Return [x, y] of the center of cell containing provided text 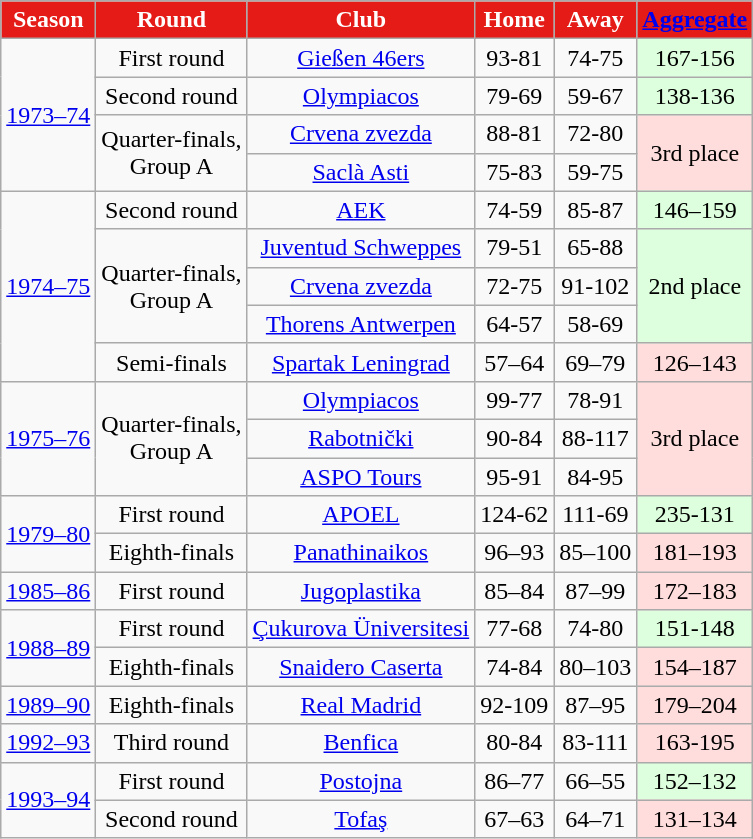
1988–89 [48, 648]
65-88 [596, 248]
ASPO Tours [361, 477]
181–193 [695, 553]
146–159 [695, 210]
Season [48, 20]
66–55 [596, 781]
Club [361, 20]
Çukurova Üniversitesi [361, 629]
58-69 [596, 324]
167-156 [695, 58]
Home [514, 20]
87–99 [596, 591]
131–134 [695, 819]
85–100 [596, 553]
Aggregate [695, 20]
1973–74 [48, 115]
1993–94 [48, 800]
APOEL [361, 515]
Postojna [361, 781]
88-81 [514, 134]
152–132 [695, 781]
2nd place [695, 286]
172–183 [695, 591]
74-75 [596, 58]
138-136 [695, 96]
72-75 [514, 286]
69–79 [596, 362]
93-81 [514, 58]
179–204 [695, 705]
126–143 [695, 362]
Benfica [361, 743]
85–84 [514, 591]
74-59 [514, 210]
74-80 [596, 629]
64–71 [596, 819]
64-57 [514, 324]
75-83 [514, 172]
1974–75 [48, 286]
124-62 [514, 515]
91-102 [596, 286]
235-131 [695, 515]
AEK [361, 210]
80–103 [596, 667]
77-68 [514, 629]
Tofaş [361, 819]
154–187 [695, 667]
95-91 [514, 477]
72-80 [596, 134]
86–77 [514, 781]
1985–86 [48, 591]
59-75 [596, 172]
Rabotnički [361, 438]
Semi-finals [172, 362]
111-69 [596, 515]
Jugoplastika [361, 591]
79-69 [514, 96]
83-111 [596, 743]
Spartak Leningrad [361, 362]
1992–93 [48, 743]
80-84 [514, 743]
87–95 [596, 705]
151-148 [695, 629]
Away [596, 20]
84-95 [596, 477]
99-77 [514, 400]
57–64 [514, 362]
Thorens Antwerpen [361, 324]
Round [172, 20]
1975–76 [48, 438]
Snaidero Caserta [361, 667]
67–63 [514, 819]
Gießen 46ers [361, 58]
74-84 [514, 667]
90-84 [514, 438]
85-87 [596, 210]
1979–80 [48, 534]
96–93 [514, 553]
1989–90 [48, 705]
Saclà Asti [361, 172]
92-109 [514, 705]
163-195 [695, 743]
79-51 [514, 248]
Real Madrid [361, 705]
Panathinaikos [361, 553]
59-67 [596, 96]
Juventud Schweppes [361, 248]
Third round [172, 743]
88-117 [596, 438]
78-91 [596, 400]
